Extract the [X, Y] coordinate from the center of the cell holding the provided text.  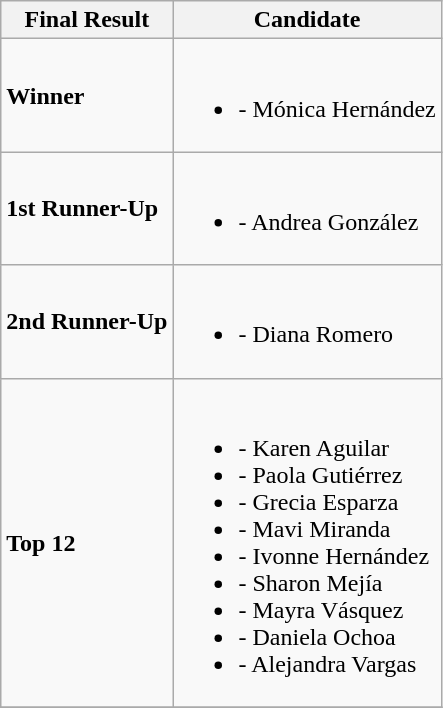
- Diana Romero [307, 322]
2nd Runner-Up [87, 322]
- Andrea González [307, 208]
Candidate [307, 20]
Top 12 [87, 542]
Final Result [87, 20]
- Mónica Hernández [307, 96]
1st Runner-Up [87, 208]
Winner [87, 96]
